Extract the (X, Y) coordinate from the center of the cell holding the provided text.  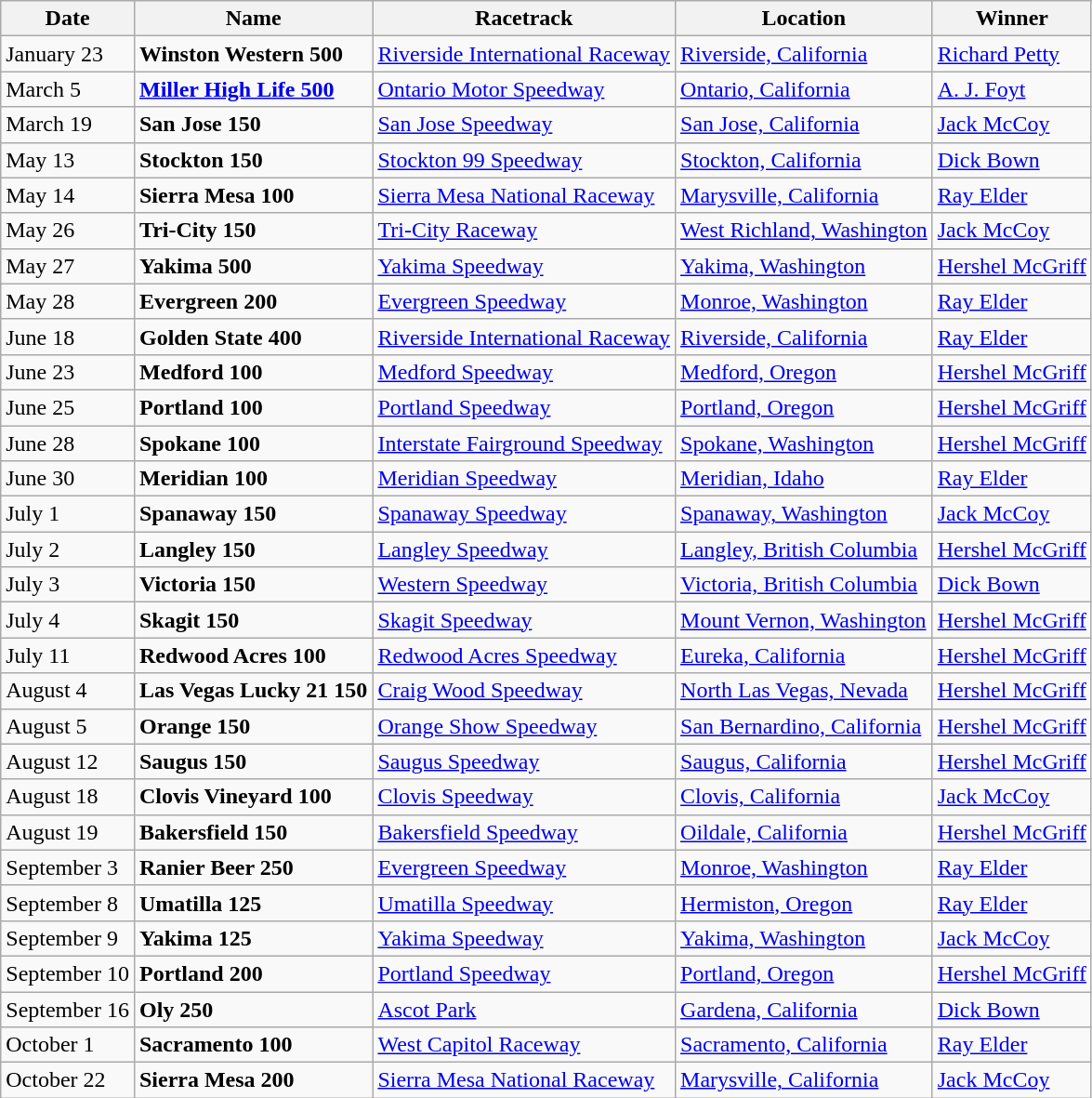
Craig Wood Speedway (524, 691)
Richard Petty (1011, 54)
Tri-City 150 (253, 231)
March 19 (68, 125)
Mount Vernon, Washington (805, 620)
Saugus, California (805, 761)
Racetrack (524, 19)
July 11 (68, 655)
Redwood Acres 100 (253, 655)
June 30 (68, 479)
Bakersfield Speedway (524, 832)
Saugus 150 (253, 761)
San Bernardino, California (805, 726)
Sierra Mesa 200 (253, 1080)
May 14 (68, 195)
Spokane 100 (253, 443)
June 25 (68, 407)
Miller High Life 500 (253, 89)
Bakersfield 150 (253, 832)
Saugus Speedway (524, 761)
Eureka, California (805, 655)
Stockton, California (805, 160)
Langley, British Columbia (805, 549)
Medford, Oregon (805, 372)
Skagit Speedway (524, 620)
Victoria, British Columbia (805, 585)
July 1 (68, 514)
Meridian, Idaho (805, 479)
May 27 (68, 266)
San Jose, California (805, 125)
Langley 150 (253, 549)
May 28 (68, 301)
Medford Speedway (524, 372)
Meridian Speedway (524, 479)
June 28 (68, 443)
Hermiston, Oregon (805, 903)
Yakima 125 (253, 938)
Umatilla Speedway (524, 903)
Skagit 150 (253, 620)
Interstate Fairground Speedway (524, 443)
Spanaway 150 (253, 514)
Victoria 150 (253, 585)
Western Speedway (524, 585)
Name (253, 19)
Spanaway, Washington (805, 514)
Sierra Mesa 100 (253, 195)
July 4 (68, 620)
Ranier Beer 250 (253, 867)
September 8 (68, 903)
Orange Show Speedway (524, 726)
July 3 (68, 585)
August 12 (68, 761)
Clovis, California (805, 797)
Sacramento 100 (253, 1045)
Golden State 400 (253, 337)
May 13 (68, 160)
September 9 (68, 938)
Yakima 500 (253, 266)
A. J. Foyt (1011, 89)
Spokane, Washington (805, 443)
July 2 (68, 549)
August 5 (68, 726)
September 10 (68, 973)
Spanaway Speedway (524, 514)
October 22 (68, 1080)
March 5 (68, 89)
Location (805, 19)
June 18 (68, 337)
North Las Vegas, Nevada (805, 691)
Umatilla 125 (253, 903)
January 23 (68, 54)
San Jose Speedway (524, 125)
August 19 (68, 832)
Meridian 100 (253, 479)
Orange 150 (253, 726)
Oly 250 (253, 1009)
Tri-City Raceway (524, 231)
May 26 (68, 231)
Clovis Speedway (524, 797)
October 1 (68, 1045)
West Capitol Raceway (524, 1045)
June 23 (68, 372)
Stockton 99 Speedway (524, 160)
West Richland, Washington (805, 231)
Stockton 150 (253, 160)
Date (68, 19)
Las Vegas Lucky 21 150 (253, 691)
Portland 100 (253, 407)
San Jose 150 (253, 125)
Langley Speedway (524, 549)
Redwood Acres Speedway (524, 655)
September 3 (68, 867)
Winner (1011, 19)
Portland 200 (253, 973)
September 16 (68, 1009)
Sacramento, California (805, 1045)
Ontario Motor Speedway (524, 89)
Medford 100 (253, 372)
Evergreen 200 (253, 301)
Ontario, California (805, 89)
August 18 (68, 797)
Winston Western 500 (253, 54)
Clovis Vineyard 100 (253, 797)
Oildale, California (805, 832)
Ascot Park (524, 1009)
August 4 (68, 691)
Gardena, California (805, 1009)
